Capture the cell that displays the provided text and extract its (X, Y) central coordinate. 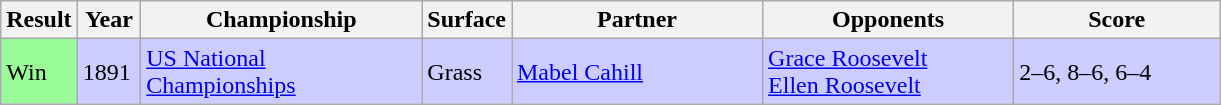
Grace Roosevelt Ellen Roosevelt (888, 72)
2–6, 8–6, 6–4 (1117, 72)
Year (109, 20)
Opponents (888, 20)
1891 (109, 72)
Result (39, 20)
Mabel Cahill (638, 72)
Surface (467, 20)
Partner (638, 20)
Championship (282, 20)
Score (1117, 20)
Win (39, 72)
US National Championships (282, 72)
Grass (467, 72)
